Extract the (x, y) coordinate from the center of the cell holding the provided text.  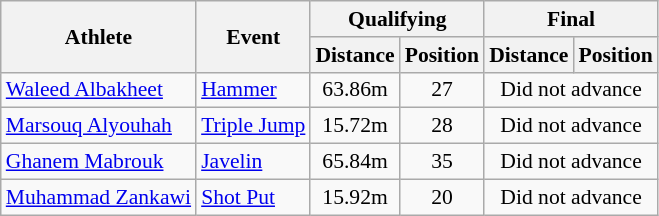
Triple Jump (253, 126)
35 (442, 162)
28 (442, 126)
Javelin (253, 162)
Waleed Albakheet (98, 90)
15.72m (354, 126)
Hammer (253, 90)
27 (442, 90)
Qualifying (397, 19)
Athlete (98, 36)
Event (253, 36)
63.86m (354, 90)
20 (442, 197)
Muhammad Zankawi (98, 197)
Marsouq Alyouhah (98, 126)
Shot Put (253, 197)
65.84m (354, 162)
Final (571, 19)
Ghanem Mabrouk (98, 162)
15.92m (354, 197)
